Return the (x, y) coordinate for the center point of the cell that contains the specified text.  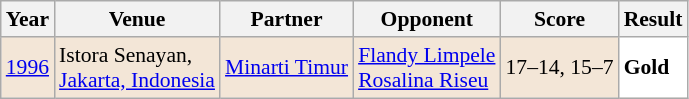
Score (560, 19)
Venue (137, 19)
Year (28, 19)
Partner (286, 19)
Flandy Limpele Rosalina Riseu (426, 68)
1996 (28, 68)
Minarti Timur (286, 68)
Gold (654, 68)
Result (654, 19)
Istora Senayan,Jakarta, Indonesia (137, 68)
Opponent (426, 19)
17–14, 15–7 (560, 68)
